Determine the [x, y] coordinate at the center of the cell enclosing the given text.  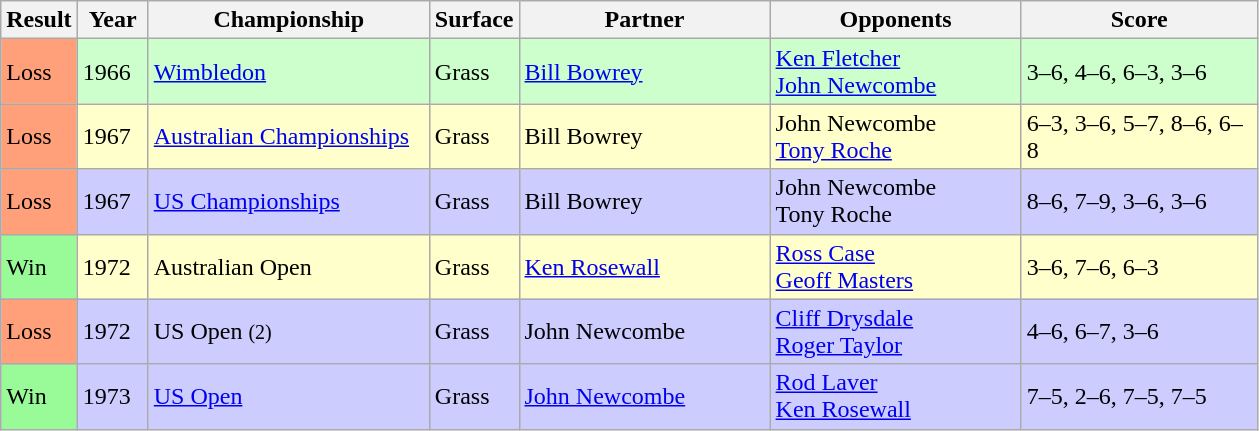
Score [1139, 20]
1966 [112, 72]
Surface [474, 20]
US Championships [288, 202]
Australian Championships [288, 136]
Championship [288, 20]
Year [112, 20]
1973 [112, 396]
3–6, 7–6, 6–3 [1139, 266]
Ross Case Geoff Masters [896, 266]
3–6, 4–6, 6–3, 3–6 [1139, 72]
US Open (2) [288, 332]
Ken Rosewall [644, 266]
4–6, 6–7, 3–6 [1139, 332]
Result [39, 20]
Ken Fletcher John Newcombe [896, 72]
8–6, 7–9, 3–6, 3–6 [1139, 202]
Partner [644, 20]
Cliff Drysdale Roger Taylor [896, 332]
Wimbledon [288, 72]
Rod Laver Ken Rosewall [896, 396]
7–5, 2–6, 7–5, 7–5 [1139, 396]
Opponents [896, 20]
US Open [288, 396]
Australian Open [288, 266]
6–3, 3–6, 5–7, 8–6, 6–8 [1139, 136]
